Identify which cell holds the provided text, then report its (X, Y) central coordinate. 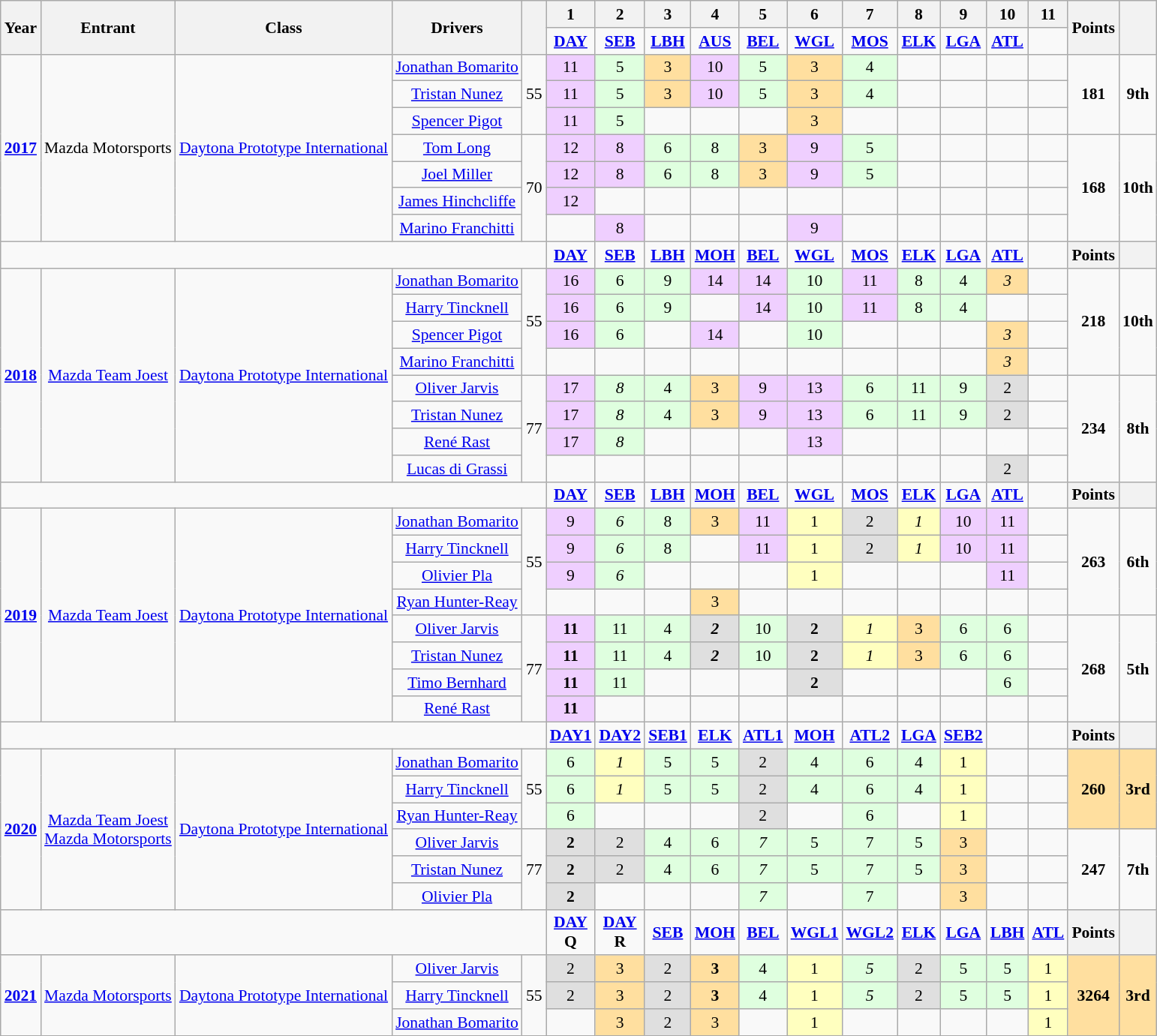
2021 (21, 996)
70 (534, 188)
218 (1093, 321)
ATL1 (763, 736)
Timo Bernhard (457, 683)
2020 (21, 830)
Entrant (108, 27)
8th (1137, 428)
James Hinchcliffe (457, 202)
6th (1137, 562)
2018 (21, 375)
Drivers (457, 27)
Year (21, 27)
168 (1093, 188)
2017 (21, 147)
SEB2 (963, 736)
2019 (21, 615)
DAYQ (571, 932)
DAY2 (620, 736)
234 (1093, 428)
DAY1 (571, 736)
247 (1093, 870)
5th (1137, 669)
263 (1093, 562)
7th (1137, 870)
AUS (715, 41)
DAYR (620, 932)
SEB1 (668, 736)
WGL2 (870, 932)
Class (284, 27)
Joel Miller (457, 175)
Mazda Team Joest Mazda Motorsports (108, 830)
Lucas di Grassi (457, 469)
3264 (1093, 996)
9th (1137, 95)
181 (1093, 95)
268 (1093, 669)
Tom Long (457, 148)
ATL2 (870, 736)
260 (1093, 789)
WGL1 (815, 932)
